Pinpoint the cell where the given text exists, returning its (x, y) midpoint coordinate. 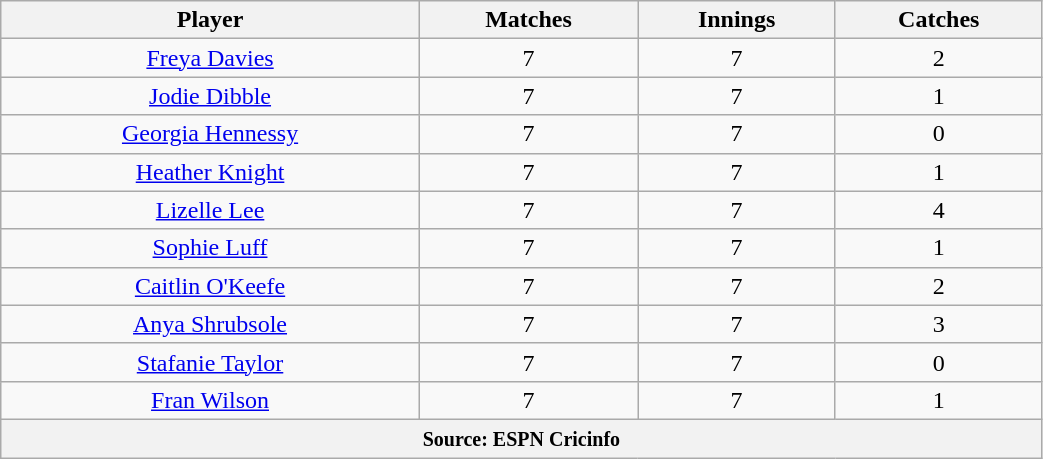
Sophie Luff (210, 248)
Freya Davies (210, 58)
Matches (528, 20)
Catches (938, 20)
Player (210, 20)
Fran Wilson (210, 400)
4 (938, 210)
Jodie Dibble (210, 96)
Anya Shrubsole (210, 324)
Lizelle Lee (210, 210)
Heather Knight (210, 172)
Source: ESPN Cricinfo (522, 438)
3 (938, 324)
Stafanie Taylor (210, 362)
Innings (737, 20)
Caitlin O'Keefe (210, 286)
Georgia Hennessy (210, 134)
